Search for the cell housing the specified text and yield its [X, Y] center coordinate. 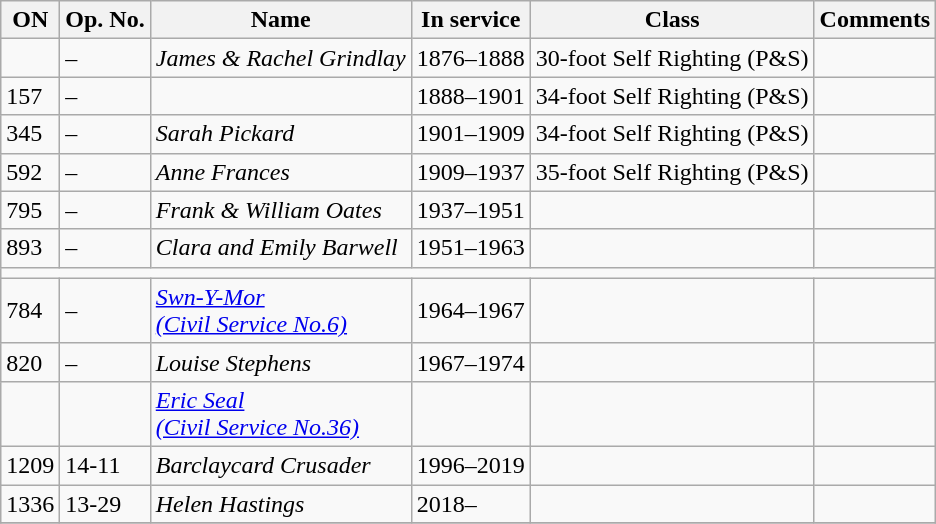
13-29 [105, 503]
Name [280, 20]
Barclaycard Crusader [280, 465]
1996–2019 [470, 465]
592 [30, 172]
784 [30, 310]
ON [30, 20]
14-11 [105, 465]
In service [470, 20]
Helen Hastings [280, 503]
795 [30, 210]
Class [672, 20]
1951–1963 [470, 248]
1909–1937 [470, 172]
Louise Stephens [280, 362]
1336 [30, 503]
Op. No. [105, 20]
35-foot Self Righting (P&S) [672, 172]
Comments [875, 20]
1888–1901 [470, 96]
30-foot Self Righting (P&S) [672, 58]
Frank & William Oates [280, 210]
1967–1974 [470, 362]
Swn-Y-Mor(Civil Service No.6) [280, 310]
345 [30, 134]
1937–1951 [470, 210]
1209 [30, 465]
James & Rachel Grindlay [280, 58]
2018– [470, 503]
Clara and Emily Barwell [280, 248]
820 [30, 362]
Sarah Pickard [280, 134]
1876–1888 [470, 58]
893 [30, 248]
1964–1967 [470, 310]
Eric Seal(Civil Service No.36) [280, 414]
157 [30, 96]
Anne Frances [280, 172]
1901–1909 [470, 134]
